Determine the (X, Y) coordinate at the center of the cell enclosing the given text.  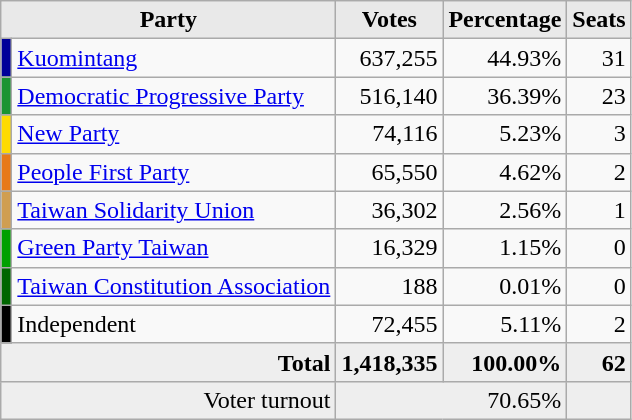
Independent (174, 324)
People First Party (174, 172)
188 (390, 286)
516,140 (390, 96)
16,329 (390, 248)
2.56% (505, 210)
1,418,335 (390, 362)
36.39% (505, 96)
637,255 (390, 58)
Party (168, 20)
Percentage (505, 20)
Seats (599, 20)
100.00% (505, 362)
65,550 (390, 172)
Total (168, 362)
1.15% (505, 248)
62 (599, 362)
New Party (174, 134)
Democratic Progressive Party (174, 96)
36,302 (390, 210)
3 (599, 134)
Taiwan Solidarity Union (174, 210)
4.62% (505, 172)
74,116 (390, 134)
Taiwan Constitution Association (174, 286)
Voter turnout (168, 400)
5.23% (505, 134)
72,455 (390, 324)
5.11% (505, 324)
23 (599, 96)
Kuomintang (174, 58)
1 (599, 210)
Green Party Taiwan (174, 248)
31 (599, 58)
Votes (390, 20)
70.65% (452, 400)
0.01% (505, 286)
44.93% (505, 58)
